Pinpoint the cell where the given text exists, returning its (X, Y) midpoint coordinate. 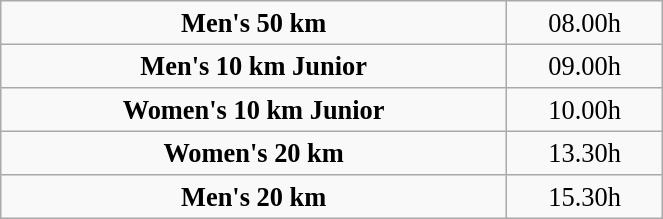
Men's 50 km (254, 22)
09.00h (584, 66)
10.00h (584, 109)
08.00h (584, 22)
Women's 20 km (254, 153)
Men's 20 km (254, 197)
Women's 10 km Junior (254, 109)
15.30h (584, 197)
Men's 10 km Junior (254, 66)
13.30h (584, 153)
